Locate the cell with the specified text and output its [x, y] center coordinate. 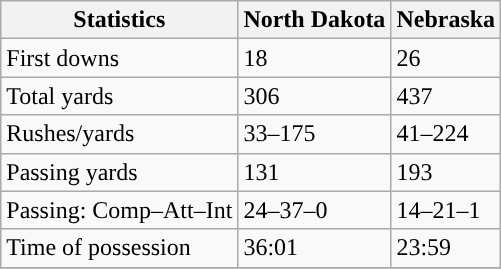
Time of possession [120, 248]
23:59 [446, 248]
33–175 [314, 134]
18 [314, 58]
437 [446, 96]
First downs [120, 58]
193 [446, 172]
26 [446, 58]
Nebraska [446, 20]
131 [314, 172]
North Dakota [314, 20]
Statistics [120, 20]
Passing yards [120, 172]
41–224 [446, 134]
24–37–0 [314, 210]
36:01 [314, 248]
Rushes/yards [120, 134]
14–21–1 [446, 210]
Passing: Comp–Att–Int [120, 210]
306 [314, 96]
Total yards [120, 96]
